Return [x, y] of the center of cell containing provided text 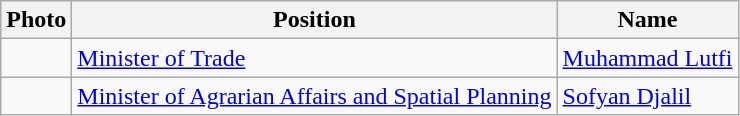
Minister of Agrarian Affairs and Spatial Planning [314, 96]
Position [314, 20]
Name [648, 20]
Sofyan Djalil [648, 96]
Muhammad Lutfi [648, 58]
Minister of Trade [314, 58]
Photo [36, 20]
